Find where the given text appears and provide that cell's center as (X, Y) coordinate. 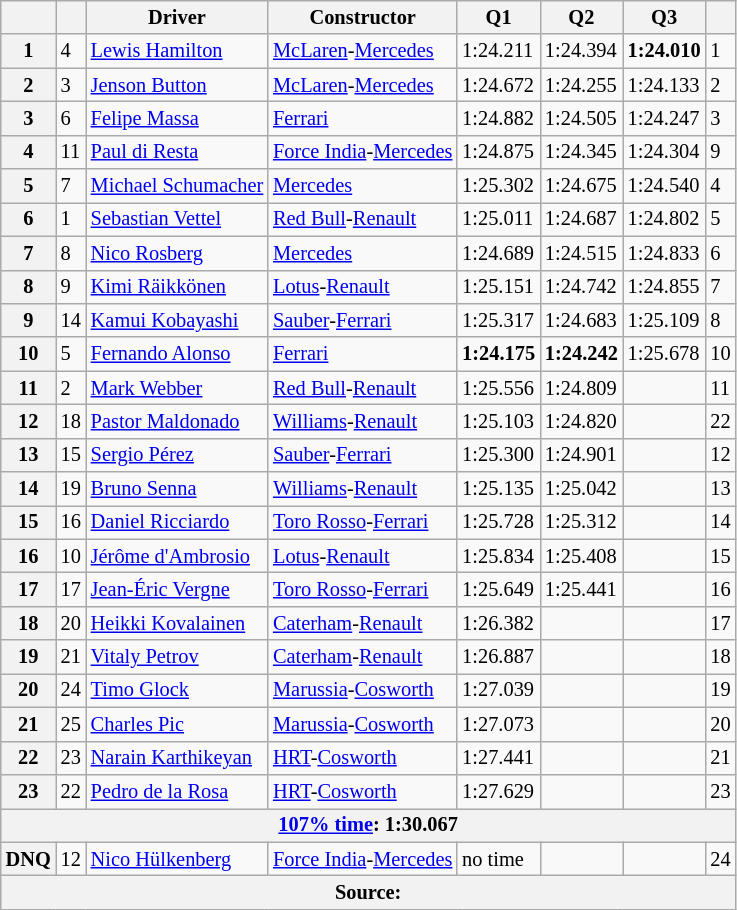
1:25.302 (498, 186)
1:24.010 (664, 51)
1:24.875 (498, 152)
Q2 (582, 17)
1:24.833 (664, 253)
1:25.678 (664, 354)
1:24.689 (498, 253)
1:25.317 (498, 320)
Source: (368, 892)
Jean-Éric Vergne (177, 589)
1:24.242 (582, 354)
Sebastian Vettel (177, 219)
Kamui Kobayashi (177, 320)
Michael Schumacher (177, 186)
Sergio Pérez (177, 455)
1:24.505 (582, 118)
Q3 (664, 17)
1:24.882 (498, 118)
Vitaly Petrov (177, 657)
Nico Hülkenberg (177, 859)
Pedro de la Rosa (177, 791)
1:24.394 (582, 51)
Jenson Button (177, 85)
1:25.649 (498, 589)
Charles Pic (177, 724)
107% time: 1:30.067 (368, 825)
1:24.515 (582, 253)
1:24.855 (664, 287)
1:25.109 (664, 320)
Jérôme d'Ambrosio (177, 556)
Kimi Räikkönen (177, 287)
1:24.211 (498, 51)
1:25.834 (498, 556)
1:24.133 (664, 85)
Paul di Resta (177, 152)
Felipe Massa (177, 118)
1:24.742 (582, 287)
1:25.042 (582, 489)
1:24.802 (664, 219)
1:24.683 (582, 320)
1:25.312 (582, 522)
1:25.135 (498, 489)
1:25.408 (582, 556)
1:24.672 (498, 85)
1:24.255 (582, 85)
Daniel Ricciardo (177, 522)
1:24.675 (582, 186)
Bruno Senna (177, 489)
Constructor (362, 17)
1:24.540 (664, 186)
Fernando Alonso (177, 354)
1:25.441 (582, 589)
1:25.556 (498, 388)
Nico Rosberg (177, 253)
1:25.103 (498, 421)
Timo Glock (177, 690)
Q1 (498, 17)
1:27.039 (498, 690)
1:24.809 (582, 388)
1:24.687 (582, 219)
25 (71, 724)
DNQ (28, 859)
1:24.247 (664, 118)
1:25.011 (498, 219)
1:25.300 (498, 455)
Mark Webber (177, 388)
Narain Karthikeyan (177, 758)
no time (498, 859)
1:26.887 (498, 657)
Pastor Maldonado (177, 421)
1:25.728 (498, 522)
Heikki Kovalainen (177, 623)
1:27.629 (498, 791)
1:24.345 (582, 152)
1:24.901 (582, 455)
1:25.151 (498, 287)
1:26.382 (498, 623)
1:27.073 (498, 724)
1:24.175 (498, 354)
1:27.441 (498, 758)
Driver (177, 17)
Lewis Hamilton (177, 51)
1:24.304 (664, 152)
1:24.820 (582, 421)
